Return [X, Y] of the center of cell containing provided text 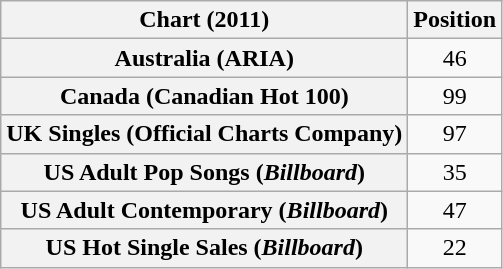
Position [455, 20]
US Adult Pop Songs (Billboard) [204, 172]
46 [455, 58]
UK Singles (Official Charts Company) [204, 134]
Chart (2011) [204, 20]
99 [455, 96]
47 [455, 210]
22 [455, 248]
Australia (ARIA) [204, 58]
US Hot Single Sales (Billboard) [204, 248]
35 [455, 172]
97 [455, 134]
Canada (Canadian Hot 100) [204, 96]
US Adult Contemporary (Billboard) [204, 210]
